Scan for the cell matching the given text and deliver its (X, Y) coordinate at center. 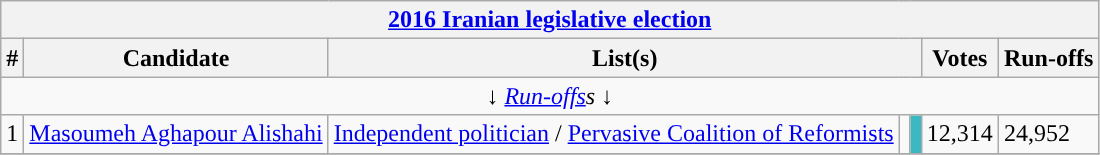
↓ Run-offss ↓ (550, 96)
# (12, 58)
Masoumeh Aghapour Alishahi (176, 134)
Votes (960, 58)
1 (12, 134)
2016 Iranian legislative election (550, 20)
Independent politician / Pervasive Coalition of Reformists (614, 134)
12,314 (960, 134)
Candidate (176, 58)
List(s) (624, 58)
24,952 (1048, 134)
Run-offs (1048, 58)
